Return the [X, Y] coordinate for the center point of the cell that contains the specified text.  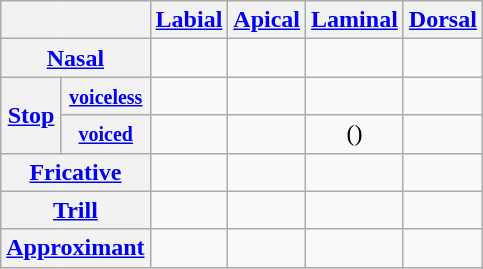
Apical [267, 20]
() [355, 134]
voiceless [106, 96]
Laminal [355, 20]
Approximant [76, 248]
Trill [76, 210]
voiced [106, 134]
Nasal [76, 58]
Dorsal [442, 20]
Labial [189, 20]
Fricative [76, 172]
Stop [32, 115]
